Search for the cell housing the specified text and yield its [x, y] center coordinate. 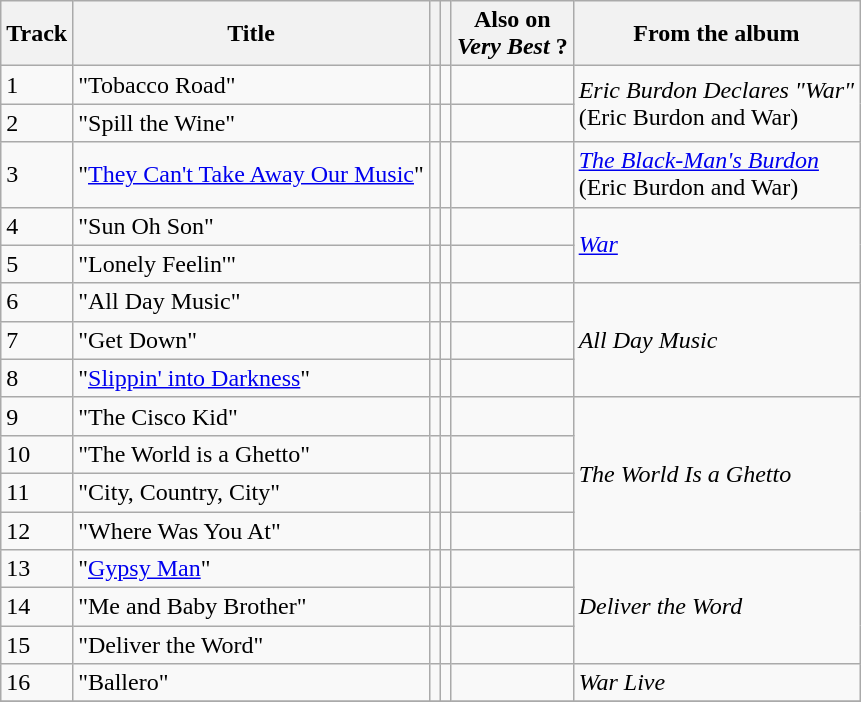
15 [37, 645]
Track [37, 34]
"Tobacco Road" [252, 85]
10 [37, 454]
3 [37, 174]
"Slippin' into Darkness" [252, 378]
War Live [716, 683]
"Me and Baby Brother" [252, 607]
Also onVery Best ? [512, 34]
From the album [716, 34]
All Day Music [716, 340]
12 [37, 531]
4 [37, 226]
"Spill the Wine" [252, 123]
"The World is a Ghetto" [252, 454]
"Ballero" [252, 683]
7 [37, 340]
Eric Burdon Declares "War"(Eric Burdon and War) [716, 104]
9 [37, 416]
"Where Was You At" [252, 531]
14 [37, 607]
"City, Country, City" [252, 492]
2 [37, 123]
13 [37, 569]
"All Day Music" [252, 302]
"They Can't Take Away Our Music" [252, 174]
"Get Down" [252, 340]
16 [37, 683]
The World Is a Ghetto [716, 473]
1 [37, 85]
"Gypsy Man" [252, 569]
"Lonely Feelin'" [252, 264]
"The Cisco Kid" [252, 416]
11 [37, 492]
5 [37, 264]
8 [37, 378]
War [716, 245]
"Sun Oh Son" [252, 226]
Title [252, 34]
The Black-Man's Burdon(Eric Burdon and War) [716, 174]
Deliver the Word [716, 607]
6 [37, 302]
"Deliver the Word" [252, 645]
